Capture the cell that displays the provided text and extract its [X, Y] central coordinate. 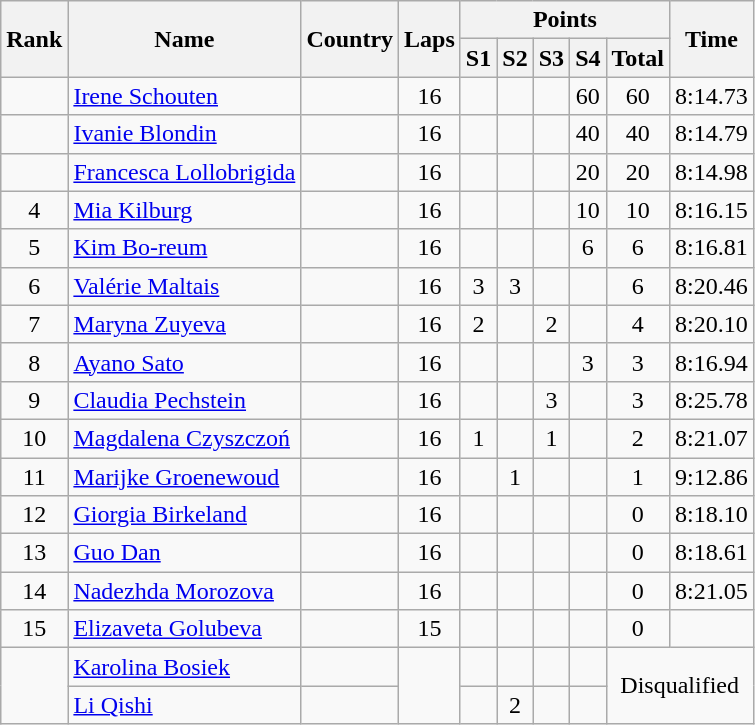
Mia Kilburg [184, 210]
7 [34, 324]
S1 [478, 58]
8:14.73 [712, 96]
Kim Bo-reum [184, 248]
Points [564, 20]
11 [34, 477]
8:14.98 [712, 172]
Marijke Groenewoud [184, 477]
9 [34, 400]
8:16.15 [712, 210]
14 [34, 591]
Giorgia Birkeland [184, 515]
8:25.78 [712, 400]
8:20.10 [712, 324]
Guo Dan [184, 553]
S3 [551, 58]
8 [34, 362]
Maryna Zuyeva [184, 324]
13 [34, 553]
Total [638, 58]
Magdalena Czyszczoń [184, 438]
9:12.86 [712, 477]
8:18.10 [712, 515]
Nadezhda Morozova [184, 591]
Ayano Sato [184, 362]
5 [34, 248]
Rank [34, 39]
8:20.46 [712, 286]
Li Qishi [184, 705]
Valérie Maltais [184, 286]
Laps [430, 39]
8:16.81 [712, 248]
8:14.79 [712, 134]
Ivanie Blondin [184, 134]
Irene Schouten [184, 96]
Karolina Bosiek [184, 667]
8:18.61 [712, 553]
8:16.94 [712, 362]
S4 [588, 58]
S2 [515, 58]
Name [184, 39]
Disqualified [680, 686]
Claudia Pechstein [184, 400]
Time [712, 39]
Country [350, 39]
Elizaveta Golubeva [184, 629]
8:21.05 [712, 591]
Francesca Lollobrigida [184, 172]
12 [34, 515]
8:21.07 [712, 438]
